Return the (x, y) coordinate for the center point of the cell that contains the specified text.  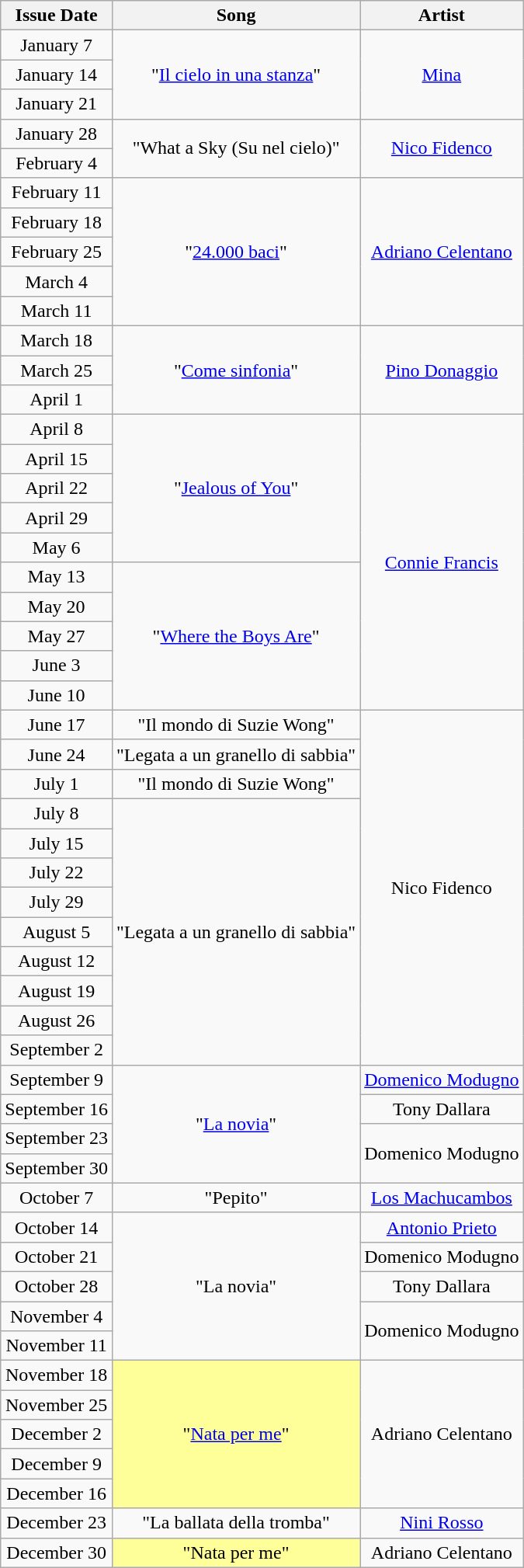
July 8 (57, 813)
Pino Donaggio (442, 370)
"Pepito" (236, 1198)
"What a Sky (Su nel cielo)" (236, 148)
July 22 (57, 873)
July 29 (57, 902)
April 15 (57, 459)
September 23 (57, 1139)
August 19 (57, 991)
March 25 (57, 370)
February 25 (57, 252)
June 17 (57, 725)
August 5 (57, 932)
September 30 (57, 1168)
October 7 (57, 1198)
"La ballata della tromba" (236, 1523)
June 10 (57, 695)
November 11 (57, 1346)
September 2 (57, 1050)
December 2 (57, 1434)
Artist (442, 16)
January 14 (57, 75)
July 1 (57, 784)
November 18 (57, 1375)
April 1 (57, 400)
April 8 (57, 429)
November 4 (57, 1316)
August 26 (57, 1020)
September 16 (57, 1109)
February 11 (57, 193)
Connie Francis (442, 562)
September 9 (57, 1080)
"24.000 baci" (236, 252)
"Jealous of You" (236, 488)
March 18 (57, 340)
Issue Date (57, 16)
June 24 (57, 754)
May 6 (57, 548)
January 7 (57, 45)
Los Machucambos (442, 1198)
February 4 (57, 163)
"Where the Boys Are" (236, 636)
November 25 (57, 1405)
December 30 (57, 1552)
February 18 (57, 222)
October 21 (57, 1257)
"Come sinfonia" (236, 370)
Mina (442, 75)
December 9 (57, 1464)
December 16 (57, 1493)
May 13 (57, 577)
August 12 (57, 961)
Nini Rosso (442, 1523)
January 21 (57, 104)
March 11 (57, 311)
"Il cielo in una stanza" (236, 75)
July 15 (57, 843)
April 29 (57, 518)
May 20 (57, 607)
October 14 (57, 1227)
March 4 (57, 281)
May 27 (57, 636)
October 28 (57, 1286)
April 22 (57, 488)
January 28 (57, 134)
Song (236, 16)
December 23 (57, 1523)
Antonio Prieto (442, 1227)
June 3 (57, 666)
